From the cell containing the given text, extract its center point as (x, y) coordinate. 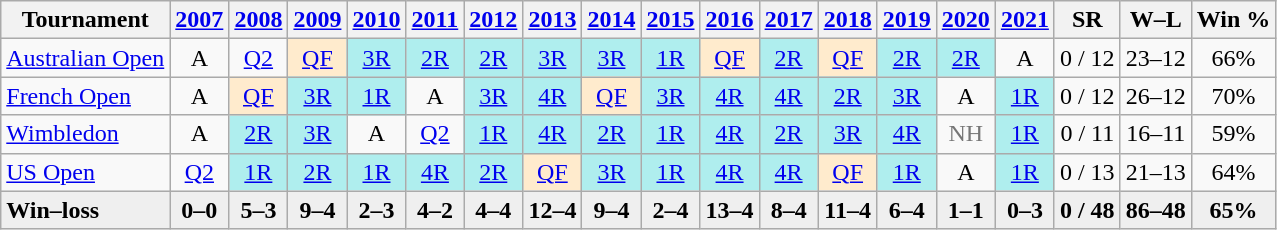
2013 (552, 20)
2010 (376, 20)
2009 (318, 20)
21–13 (1156, 172)
16–11 (1156, 134)
0–0 (200, 210)
64% (1234, 172)
US Open (86, 172)
2007 (200, 20)
2012 (494, 20)
59% (1234, 134)
70% (1234, 96)
12–4 (552, 210)
2016 (730, 20)
0 / 13 (1087, 172)
2014 (612, 20)
23–12 (1156, 58)
1–1 (966, 210)
2019 (906, 20)
Wimbledon (86, 134)
65% (1234, 210)
French Open (86, 96)
11–4 (848, 210)
W–L (1156, 20)
6–4 (906, 210)
SR (1087, 20)
Win–loss (86, 210)
0 / 11 (1087, 134)
5–3 (258, 210)
Win % (1234, 20)
4–4 (494, 210)
0–3 (1024, 210)
2018 (848, 20)
0 / 48 (1087, 210)
4–2 (435, 210)
Australian Open (86, 58)
2021 (1024, 20)
8–4 (788, 210)
2017 (788, 20)
NH (966, 134)
13–4 (730, 210)
2020 (966, 20)
2015 (670, 20)
26–12 (1156, 96)
2011 (435, 20)
2–3 (376, 210)
2–4 (670, 210)
66% (1234, 58)
86–48 (1156, 210)
Tournament (86, 20)
2008 (258, 20)
